Pinpoint the cell where the given text exists, returning its (X, Y) midpoint coordinate. 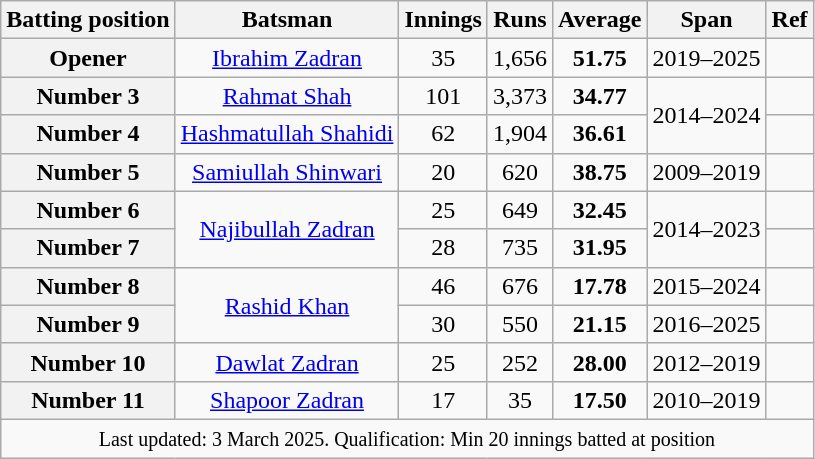
2019–2025 (706, 58)
Ref (790, 20)
2014–2023 (706, 229)
Number 4 (88, 134)
Opener (88, 58)
Number 3 (88, 96)
550 (520, 324)
30 (443, 324)
Number 10 (88, 362)
28.00 (600, 362)
28 (443, 248)
Number 7 (88, 248)
1,904 (520, 134)
Ibrahim Zadran (287, 58)
51.75 (600, 58)
17 (443, 400)
Najibullah Zadran (287, 229)
46 (443, 286)
20 (443, 172)
2014–2024 (706, 115)
2015–2024 (706, 286)
Rashid Khan (287, 305)
31.95 (600, 248)
36.61 (600, 134)
Number 9 (88, 324)
Rahmat Shah (287, 96)
Last updated: 3 March 2025. Qualification: Min 20 innings batted at position (407, 438)
3,373 (520, 96)
Samiullah Shinwari (287, 172)
2016–2025 (706, 324)
735 (520, 248)
17.50 (600, 400)
34.77 (600, 96)
21.15 (600, 324)
Innings (443, 20)
Batting position (88, 20)
Shapoor Zadran (287, 400)
101 (443, 96)
62 (443, 134)
Average (600, 20)
17.78 (600, 286)
2010–2019 (706, 400)
Number 5 (88, 172)
Batsman (287, 20)
Number 8 (88, 286)
1,656 (520, 58)
Dawlat Zadran (287, 362)
Span (706, 20)
620 (520, 172)
2012–2019 (706, 362)
Number 6 (88, 210)
676 (520, 286)
Runs (520, 20)
252 (520, 362)
Hashmatullah Shahidi (287, 134)
38.75 (600, 172)
32.45 (600, 210)
2009–2019 (706, 172)
649 (520, 210)
Number 11 (88, 400)
